Scan for the cell matching the given text and deliver its [X, Y] coordinate at center. 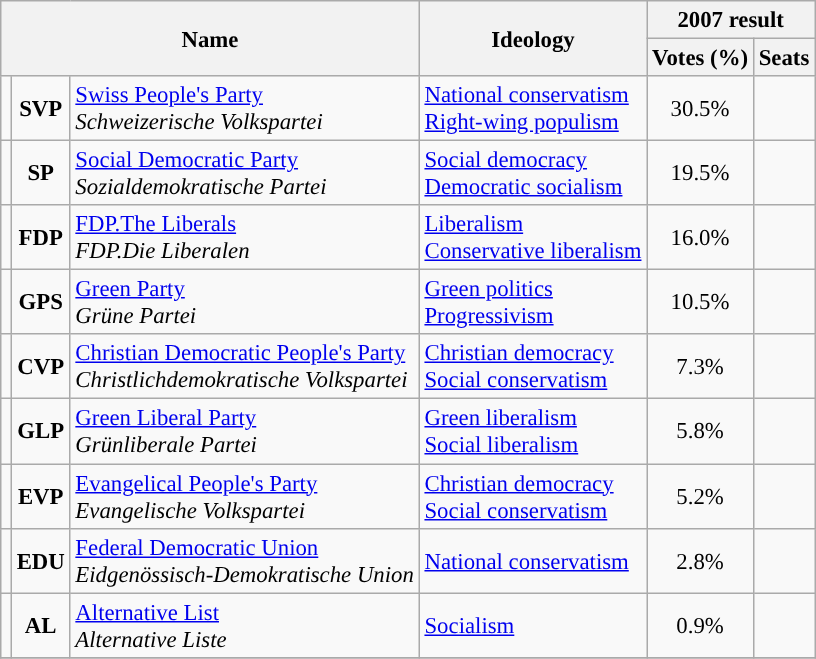
2007 result [731, 20]
GPS [40, 302]
2.8% [700, 560]
Seats [784, 58]
Swiss People's PartySchweizerische Volkspartei [244, 108]
EDU [40, 560]
Votes (%) [700, 58]
Name [210, 38]
National conservatism [533, 560]
Christian Democratic People's PartyChristlichdemokratische Volkspartei [244, 366]
Federal Democratic UnionEidgenössisch-Demokratische Union [244, 560]
SVP [40, 108]
FDP [40, 238]
FDP.The LiberalsFDP.Die Liberalen [244, 238]
GLP [40, 432]
5.8% [700, 432]
National conservatismRight-wing populism [533, 108]
AL [40, 626]
Evangelical People's PartyEvangelische Volkspartei [244, 496]
5.2% [700, 496]
Socialism [533, 626]
Green liberalismSocial liberalism [533, 432]
0.9% [700, 626]
CVP [40, 366]
Social democracyDemocratic socialism [533, 174]
Green politicsProgressivism [533, 302]
7.3% [700, 366]
19.5% [700, 174]
Social Democratic PartySozialdemokratische Partei [244, 174]
10.5% [700, 302]
Ideology [533, 38]
Alternative ListAlternative Liste [244, 626]
EVP [40, 496]
30.5% [700, 108]
SP [40, 174]
16.0% [700, 238]
Green PartyGrüne Partei [244, 302]
Green Liberal PartyGrünliberale Partei [244, 432]
LiberalismConservative liberalism [533, 238]
